Detect which cell encompasses the target text, then output its [X, Y] center coordinate. 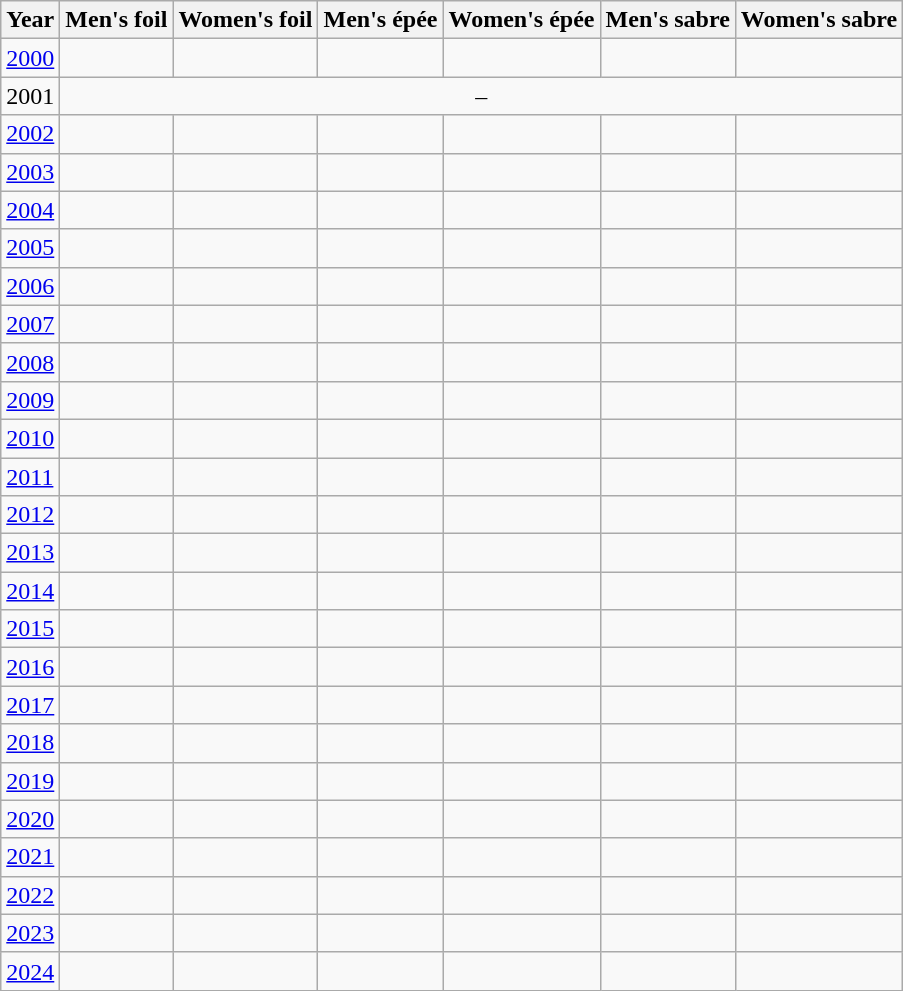
2022 [30, 895]
Men's foil [116, 20]
Men's épée [380, 20]
2023 [30, 933]
2008 [30, 362]
Women's épée [522, 20]
– [482, 96]
2012 [30, 515]
2003 [30, 172]
2006 [30, 286]
2002 [30, 134]
2005 [30, 248]
2004 [30, 210]
2009 [30, 400]
2018 [30, 743]
2015 [30, 629]
2011 [30, 477]
2016 [30, 667]
2000 [30, 58]
Year [30, 20]
Women's foil [246, 20]
2014 [30, 591]
2020 [30, 819]
Men's sabre [668, 20]
2019 [30, 781]
2001 [30, 96]
2024 [30, 971]
2021 [30, 857]
Women's sabre [818, 20]
2007 [30, 324]
2013 [30, 553]
2017 [30, 705]
2010 [30, 438]
